For the text-containing cell, return its midpoint in [X, Y] coordinate format. 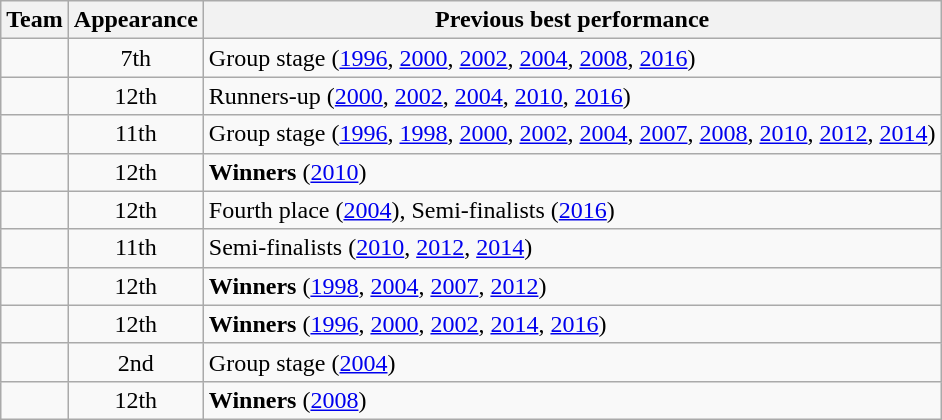
Previous best performance [572, 20]
2nd [136, 362]
Fourth place (2004), Semi-finalists (2016) [572, 210]
Team [35, 20]
Group stage (2004) [572, 362]
Group stage (1996, 1998, 2000, 2002, 2004, 2007, 2008, 2010, 2012, 2014) [572, 134]
Runners-up (2000, 2002, 2004, 2010, 2016) [572, 96]
Winners (2008) [572, 400]
Winners (2010) [572, 172]
Semi-finalists (2010, 2012, 2014) [572, 248]
7th [136, 58]
Winners (1996, 2000, 2002, 2014, 2016) [572, 324]
Group stage (1996, 2000, 2002, 2004, 2008, 2016) [572, 58]
Appearance [136, 20]
Winners (1998, 2004, 2007, 2012) [572, 286]
